Search for the cell housing the specified text and yield its [X, Y] center coordinate. 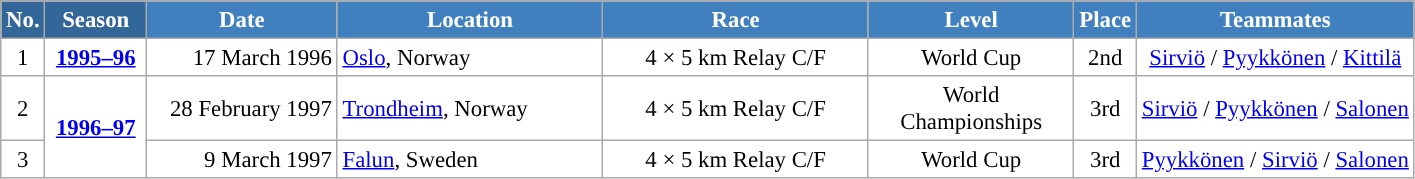
Sirviö / Pyykkönen / Salonen [1275, 108]
Trondheim, Norway [470, 108]
No. [23, 20]
1995–96 [96, 58]
Oslo, Norway [470, 58]
Race [736, 20]
9 March 1997 [242, 160]
Level [971, 20]
1996–97 [96, 127]
2 [23, 108]
Teammates [1275, 20]
3 [23, 160]
2nd [1105, 58]
1 [23, 58]
Season [96, 20]
World Championships [971, 108]
Location [470, 20]
28 February 1997 [242, 108]
17 March 1996 [242, 58]
Falun, Sweden [470, 160]
Date [242, 20]
Pyykkönen / Sirviö / Salonen [1275, 160]
Sirviö / Pyykkönen / Kittilä [1275, 58]
Place [1105, 20]
